Return the [X, Y] coordinate for the center point of the cell that contains the specified text.  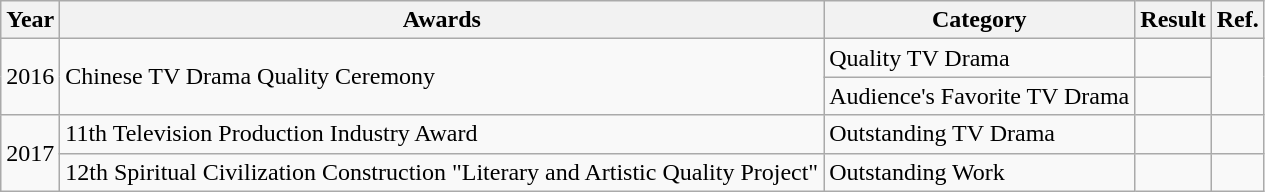
Category [980, 20]
12th Spiritual Civilization Construction "Literary and Artistic Quality Project" [442, 172]
Audience's Favorite TV Drama [980, 96]
Chinese TV Drama Quality Ceremony [442, 77]
Result [1173, 20]
Outstanding Work [980, 172]
Quality TV Drama [980, 58]
2017 [30, 153]
Outstanding TV Drama [980, 134]
Awards [442, 20]
Year [30, 20]
Ref. [1238, 20]
11th Television Production Industry Award [442, 134]
2016 [30, 77]
